Identify which cell holds the provided text, then report its [x, y] central coordinate. 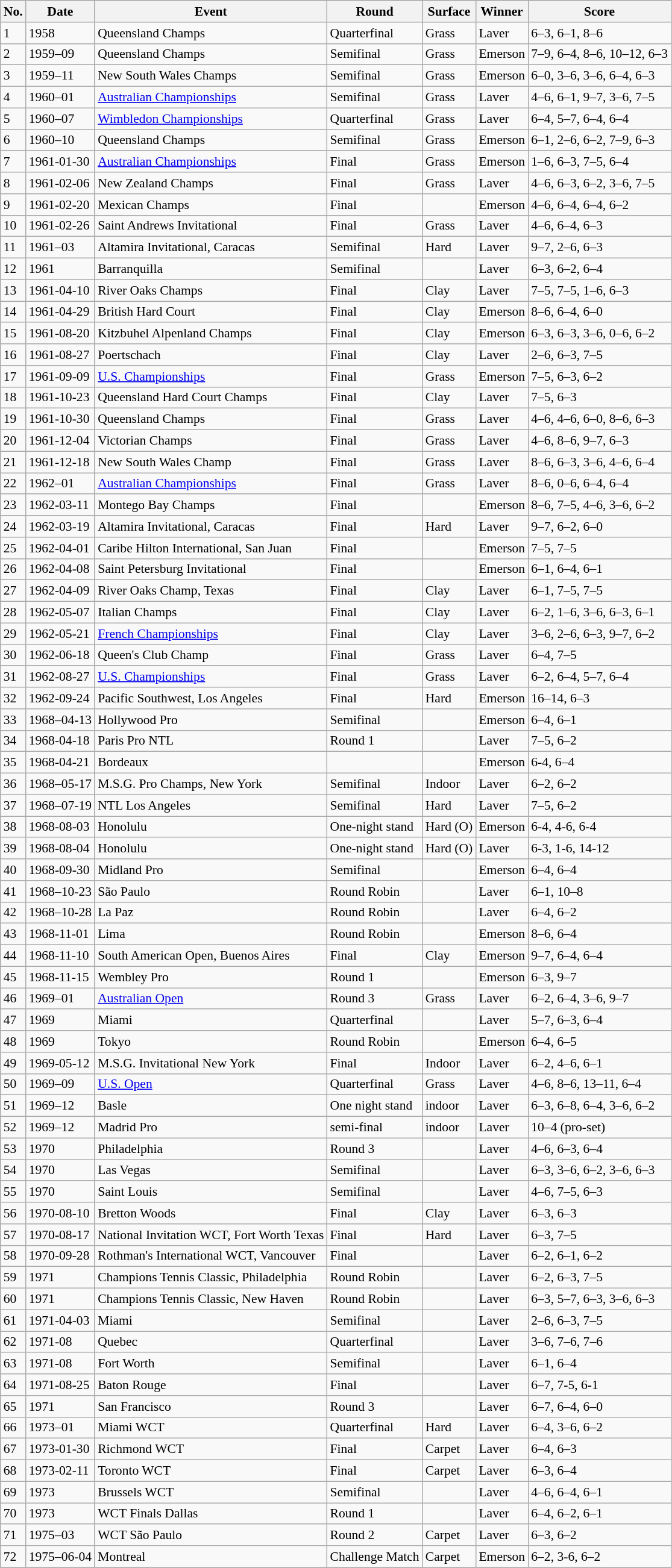
50 [13, 1084]
3 [13, 76]
1961-01-30 [60, 162]
1962–01 [60, 484]
68 [13, 1471]
7–5, 7–5 [599, 548]
1973–01 [60, 1428]
1962-04-09 [60, 591]
1–6, 6–3, 7–5, 6–4 [599, 162]
1970-09-28 [60, 1256]
1961-12-18 [60, 462]
No. [13, 11]
1961-02-20 [60, 205]
Fort Worth [211, 1364]
Date [60, 11]
Wimbledon Championships [211, 119]
33 [13, 720]
25 [13, 548]
43 [13, 934]
4–6, 6–1, 9–7, 3–6, 7–5 [599, 98]
Hollywood Pro [211, 720]
1962-03-11 [60, 505]
62 [13, 1342]
6–3, 9–7 [599, 977]
5–7, 6–3, 6–4 [599, 1020]
4–6, 6–3, 6–2, 3–6, 7–5 [599, 183]
29 [13, 634]
Saint Petersburg Invitational [211, 569]
42 [13, 913]
4–6, 6–3, 6–4 [599, 1149]
São Paulo [211, 892]
New Zealand Champs [211, 183]
1961-04-29 [60, 312]
1961-08-20 [60, 334]
1959–09 [60, 54]
48 [13, 1042]
M.S.G. Pro Champs, New York [211, 784]
1969–01 [60, 999]
WCT São Paulo [211, 1535]
6–3, 6–2 [599, 1535]
M.S.G. Invitational New York [211, 1063]
Challenge Match [375, 1557]
6–4, 3–6, 6–2 [599, 1428]
Champions Tennis Classic, New Haven [211, 1299]
La Paz [211, 913]
1968–05-17 [60, 784]
Score [599, 11]
1970-08-10 [60, 1213]
Wembley Pro [211, 977]
1961-08-27 [60, 355]
61 [13, 1320]
6–1, 7–5, 7–5 [599, 591]
6–4, 6–1 [599, 720]
8–6, 0–6, 6–4, 6–4 [599, 484]
65 [13, 1407]
1971-04-03 [60, 1320]
6-3, 1-6, 14-12 [599, 849]
1968–07-19 [60, 805]
New South Wales Champ [211, 462]
8–6, 6–4 [599, 934]
22 [13, 484]
40 [13, 870]
1962-04-08 [60, 569]
Italian Champs [211, 613]
6–4, 5–7, 6–4, 6–4 [599, 119]
19 [13, 419]
1968-09-30 [60, 870]
4–6, 7–5, 6–3 [599, 1192]
Tokyo [211, 1042]
18 [13, 398]
26 [13, 569]
WCT Finals Dallas [211, 1514]
1 [13, 33]
6–2, 4–6, 6–1 [599, 1063]
semi-final [375, 1128]
Event [211, 11]
6–1, 2–6, 6–2, 7–9, 6–3 [599, 140]
One night stand [375, 1106]
39 [13, 849]
1958 [60, 33]
Pacific Southwest, Los Angeles [211, 698]
38 [13, 827]
37 [13, 805]
6–3, 6–1, 8–6 [599, 33]
12 [13, 269]
7–9, 6–4, 8–6, 10–12, 6–3 [599, 54]
72 [13, 1557]
1961-02-06 [60, 183]
Montreal [211, 1557]
1962-09-24 [60, 698]
6–7, 7-5, 6-1 [599, 1385]
57 [13, 1235]
2 [13, 54]
41 [13, 892]
6–7, 6–4, 6–0 [599, 1407]
1962-06-18 [60, 655]
32 [13, 698]
1968–04-13 [60, 720]
1975–06-04 [60, 1557]
6 [13, 140]
1960–01 [60, 98]
Australian Open [211, 999]
16 [13, 355]
Poertschach [211, 355]
4–6, 4–6, 6–0, 8–6, 6–3 [599, 419]
U.S. Open [211, 1084]
NTL Los Angeles [211, 805]
Round 2 [375, 1535]
28 [13, 613]
British Hard Court [211, 312]
6–3, 6–2, 6–4 [599, 269]
6–2, 6–4, 5–7, 6–4 [599, 677]
Saint Andrews Invitational [211, 226]
6–1, 6–4 [599, 1364]
70 [13, 1514]
36 [13, 784]
6–2, 1–6, 3–6, 6–3, 6–1 [599, 613]
San Francisco [211, 1407]
51 [13, 1106]
Miami WCT [211, 1428]
1971-08-25 [60, 1385]
56 [13, 1213]
4–6, 6–4, 6–3 [599, 226]
1962-05-07 [60, 613]
6–4, 6–2, 6–1 [599, 1514]
National Invitation WCT, Fort Worth Texas [211, 1235]
1962-08-27 [60, 677]
7–5, 6–3, 6–2 [599, 376]
6–3, 6–3 [599, 1213]
1961–03 [60, 248]
Kitzbuhel Alpenland Champs [211, 334]
6–1, 10–8 [599, 892]
French Championships [211, 634]
10 [13, 226]
21 [13, 462]
Caribe Hilton International, San Juan [211, 548]
17 [13, 376]
Rothman's International WCT, Vancouver [211, 1256]
Barranquilla [211, 269]
Baton Rouge [211, 1385]
35 [13, 763]
6–0, 3–6, 3–6, 6–4, 6–3 [599, 76]
River Oaks Champ, Texas [211, 591]
1961-04-10 [60, 290]
Bretton Woods [211, 1213]
6–3, 3–6, 6–2, 3–6, 6–3 [599, 1170]
6–4, 6–3 [599, 1449]
6–3, 6–3, 3–6, 0–6, 6–2 [599, 334]
4–6, 6–4, 6–1 [599, 1492]
58 [13, 1256]
Mexican Champs [211, 205]
8–6, 7–5, 4–6, 3–6, 6–2 [599, 505]
Montego Bay Champs [211, 505]
5 [13, 119]
4 [13, 98]
9–7, 2–6, 6–3 [599, 248]
4–6, 8–6, 13–11, 6–4 [599, 1084]
1968-11-01 [60, 934]
55 [13, 1192]
6–1, 6–4, 6–1 [599, 569]
Lima [211, 934]
River Oaks Champs [211, 290]
6-4, 6–4 [599, 763]
1975–03 [60, 1535]
6–3, 5–7, 6–3, 3–6, 6–3 [599, 1299]
27 [13, 591]
4–6, 6–4, 6–4, 6–2 [599, 205]
64 [13, 1385]
54 [13, 1170]
46 [13, 999]
Winner [501, 11]
7–5, 6–3 [599, 398]
1962-05-21 [60, 634]
1968–10-23 [60, 892]
63 [13, 1364]
67 [13, 1449]
Surface [450, 11]
1962-03-19 [60, 526]
Victorian Champs [211, 441]
30 [13, 655]
6–2, 3-6, 6–2 [599, 1557]
3–6, 2–6, 6–3, 9–7, 6–2 [599, 634]
6-4, 4-6, 6-4 [599, 827]
1968-08-03 [60, 827]
34 [13, 741]
6–4, 6–4 [599, 870]
Paris Pro NTL [211, 741]
20 [13, 441]
1961-09-09 [60, 376]
Richmond WCT [211, 1449]
1968-11-15 [60, 977]
1961-10-23 [60, 398]
13 [13, 290]
1962-04-01 [60, 548]
Toronto WCT [211, 1471]
8 [13, 183]
69 [13, 1492]
11 [13, 248]
Midland Pro [211, 870]
66 [13, 1428]
1968-04-18 [60, 741]
6–4, 7–5 [599, 655]
31 [13, 677]
Champions Tennis Classic, Philadelphia [211, 1278]
1969–09 [60, 1084]
Bordeaux [211, 763]
Round [375, 11]
47 [13, 1020]
8–6, 6–3, 3–6, 4–6, 6–4 [599, 462]
3–6, 7–6, 7–6 [599, 1342]
15 [13, 334]
6–2, 6–2 [599, 784]
Las Vegas [211, 1170]
Saint Louis [211, 1192]
Philadelphia [211, 1149]
1961 [60, 269]
Queensland Hard Court Champs [211, 398]
23 [13, 505]
1973-01-30 [60, 1449]
6–3, 7–5 [599, 1235]
4–6, 8–6, 9–7, 6–3 [599, 441]
1961-12-04 [60, 441]
14 [13, 312]
6–2, 6–4, 3–6, 9–7 [599, 999]
1968-08-04 [60, 849]
6–3, 6–8, 6–4, 3–6, 6–2 [599, 1106]
1959–11 [60, 76]
1973-02-11 [60, 1471]
45 [13, 977]
Basle [211, 1106]
7 [13, 162]
Quebec [211, 1342]
1960–07 [60, 119]
44 [13, 956]
59 [13, 1278]
10–4 (pro-set) [599, 1128]
7–5, 7–5, 1–6, 6–3 [599, 290]
1968–10-28 [60, 913]
1961-02-26 [60, 226]
6–4, 6–2 [599, 913]
71 [13, 1535]
1970-08-17 [60, 1235]
New South Wales Champs [211, 76]
6–3, 6–4 [599, 1471]
16–14, 6–3 [599, 698]
Queen's Club Champ [211, 655]
9 [13, 205]
6–2, 6–1, 6–2 [599, 1256]
8–6, 6–4, 6–0 [599, 312]
1969-05-12 [60, 1063]
9–7, 6–4, 6–4 [599, 956]
24 [13, 526]
Madrid Pro [211, 1128]
1960–10 [60, 140]
South American Open, Buenos Aires [211, 956]
49 [13, 1063]
52 [13, 1128]
Brussels WCT [211, 1492]
1968-04-21 [60, 763]
9–7, 6–2, 6–0 [599, 526]
6–4, 6–5 [599, 1042]
53 [13, 1149]
1968-11-10 [60, 956]
60 [13, 1299]
1961-10-30 [60, 419]
6–2, 6–3, 7–5 [599, 1278]
